Find where the given text appears and provide that cell's center as (X, Y) coordinate. 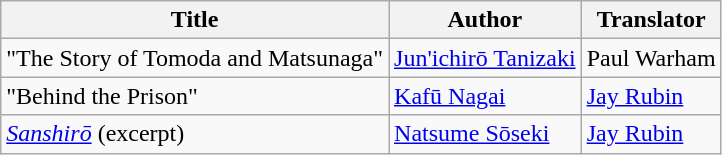
Sanshirō (excerpt) (195, 134)
"The Story of Tomoda and Matsunaga" (195, 58)
Natsume Sōseki (486, 134)
Translator (651, 20)
Paul Warham (651, 58)
Author (486, 20)
Jun'ichirō Tanizaki (486, 58)
Kafū Nagai (486, 96)
"Behind the Prison" (195, 96)
Title (195, 20)
